Pinpoint the cell where the given text exists, returning its (x, y) midpoint coordinate. 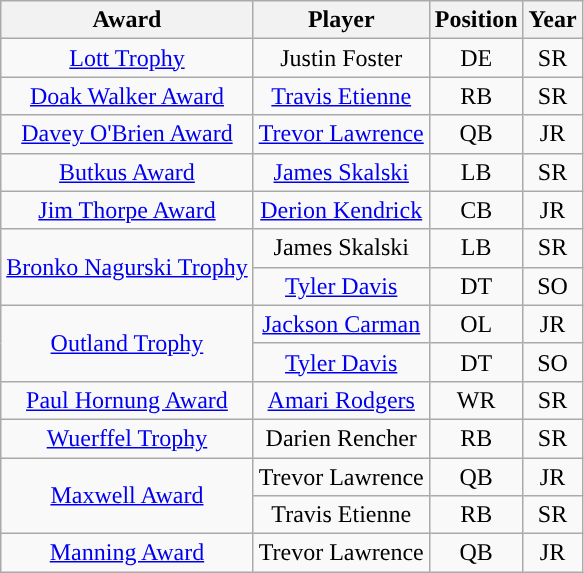
WR (476, 400)
Lott Trophy (127, 58)
Maxwell Award (127, 496)
Amari Rodgers (341, 400)
Butkus Award (127, 172)
Jim Thorpe Award (127, 210)
OL (476, 324)
Bronko Nagurski Trophy (127, 267)
Davey O'Brien Award (127, 134)
Doak Walker Award (127, 96)
Jackson Carman (341, 324)
Derion Kendrick (341, 210)
Outland Trophy (127, 343)
Paul Hornung Award (127, 400)
Darien Rencher (341, 438)
Manning Award (127, 553)
Position (476, 20)
Player (341, 20)
Award (127, 20)
Year (552, 20)
DE (476, 58)
Justin Foster (341, 58)
Wuerffel Trophy (127, 438)
CB (476, 210)
